Return [X, Y] of the center of cell containing provided text 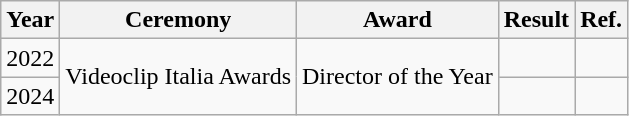
Award [398, 20]
Videoclip Italia Awards [178, 77]
Result [536, 20]
Director of the Year [398, 77]
Year [30, 20]
Ceremony [178, 20]
2022 [30, 58]
2024 [30, 96]
Ref. [602, 20]
